Locate the cell with the specified text and output its (X, Y) center coordinate. 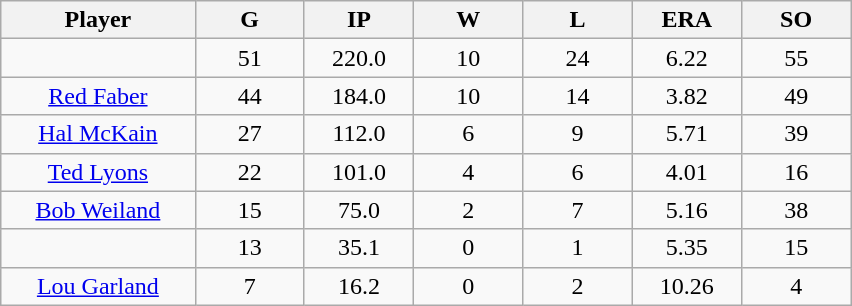
Hal McKain (98, 134)
ERA (686, 20)
220.0 (358, 58)
5.16 (686, 210)
44 (250, 96)
13 (250, 248)
SO (796, 20)
Lou Garland (98, 286)
51 (250, 58)
38 (796, 210)
55 (796, 58)
112.0 (358, 134)
IP (358, 20)
22 (250, 172)
5.71 (686, 134)
G (250, 20)
16.2 (358, 286)
Red Faber (98, 96)
Ted Lyons (98, 172)
24 (578, 58)
184.0 (358, 96)
W (468, 20)
39 (796, 134)
5.35 (686, 248)
3.82 (686, 96)
Bob Weiland (98, 210)
14 (578, 96)
Player (98, 20)
10.26 (686, 286)
1 (578, 248)
101.0 (358, 172)
75.0 (358, 210)
4.01 (686, 172)
16 (796, 172)
6.22 (686, 58)
49 (796, 96)
L (578, 20)
9 (578, 134)
35.1 (358, 248)
27 (250, 134)
